Identify which cell holds the provided text, then report its (X, Y) central coordinate. 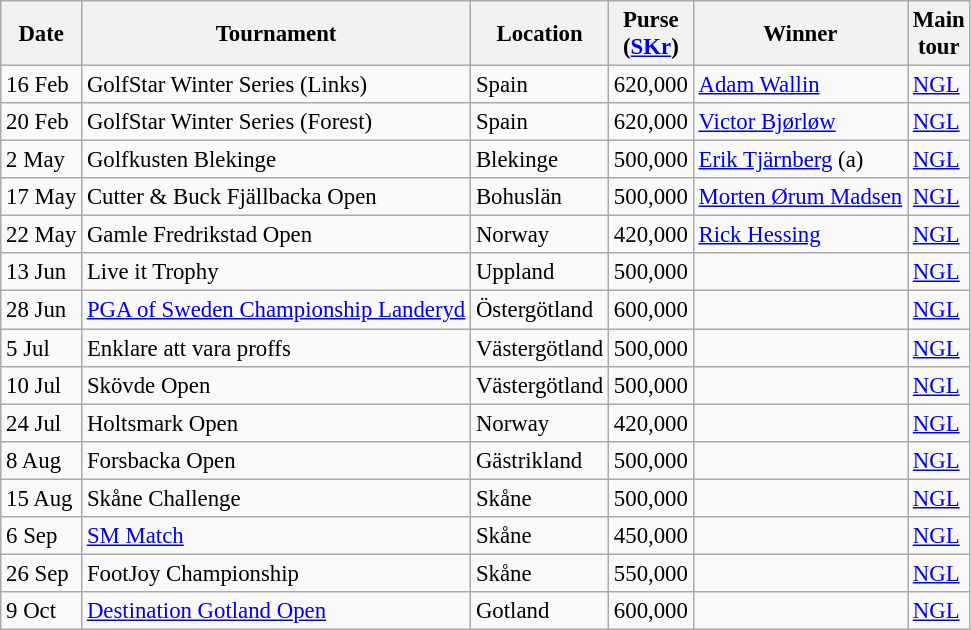
22 May (42, 235)
Forsbacka Open (276, 460)
SM Match (276, 536)
Winner (800, 34)
Gotland (540, 611)
Uppland (540, 273)
9 Oct (42, 611)
8 Aug (42, 460)
13 Jun (42, 273)
Östergötland (540, 310)
Location (540, 34)
5 Jul (42, 348)
Holtsmark Open (276, 423)
17 May (42, 197)
15 Aug (42, 498)
Morten Ørum Madsen (800, 197)
26 Sep (42, 573)
Gästrikland (540, 460)
Date (42, 34)
Blekinge (540, 160)
Golfkusten Blekinge (276, 160)
Rick Hessing (800, 235)
FootJoy Championship (276, 573)
GolfStar Winter Series (Forest) (276, 122)
Purse(SKr) (652, 34)
PGA of Sweden Championship Landeryd (276, 310)
Skövde Open (276, 385)
Maintour (940, 34)
Victor Bjørløw (800, 122)
GolfStar Winter Series (Links) (276, 85)
24 Jul (42, 423)
10 Jul (42, 385)
Skåne Challenge (276, 498)
28 Jun (42, 310)
16 Feb (42, 85)
Tournament (276, 34)
Adam Wallin (800, 85)
Erik Tjärnberg (a) (800, 160)
Gamle Fredrikstad Open (276, 235)
450,000 (652, 536)
Bohuslän (540, 197)
Live it Trophy (276, 273)
Enklare att vara proffs (276, 348)
Destination Gotland Open (276, 611)
6 Sep (42, 536)
20 Feb (42, 122)
2 May (42, 160)
Cutter & Buck Fjällbacka Open (276, 197)
550,000 (652, 573)
